Capture the cell that displays the provided text and extract its (X, Y) central coordinate. 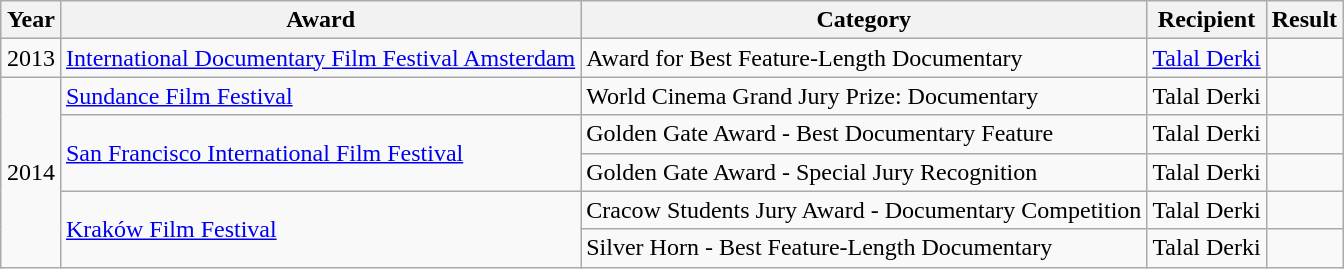
Recipient (1206, 20)
Sundance Film Festival (320, 96)
Cracow Students Jury Award - Documentary Competition (864, 210)
Golden Gate Award - Best Documentary Feature (864, 134)
Golden Gate Award - Special Jury Recognition (864, 172)
Category (864, 20)
Award (320, 20)
World Cinema Grand Jury Prize: Documentary (864, 96)
International Documentary Film Festival Amsterdam (320, 58)
2013 (30, 58)
2014 (30, 172)
San Francisco International Film Festival (320, 153)
Silver Horn - Best Feature-Length Documentary (864, 248)
Result (1304, 20)
Kraków Film Festival (320, 229)
Year (30, 20)
Award for Best Feature-Length Documentary (864, 58)
